Detect which cell encompasses the target text, then output its [x, y] center coordinate. 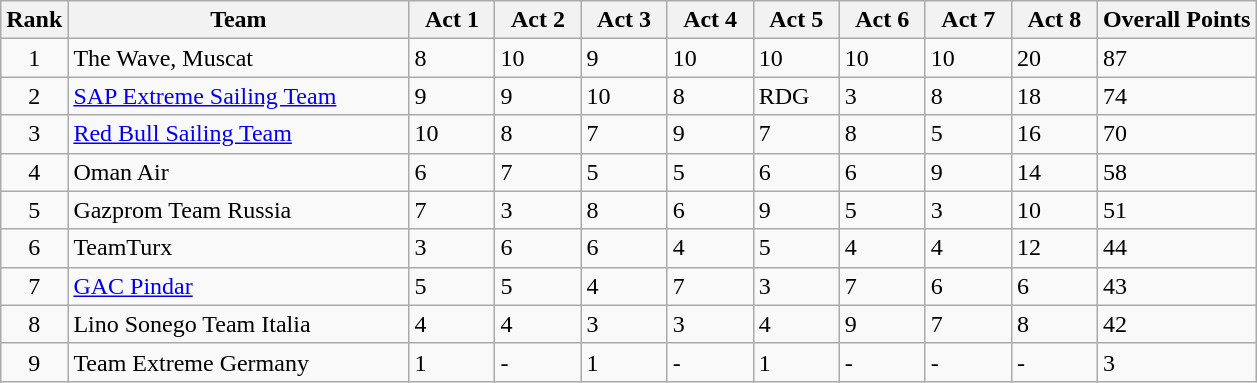
Act 8 [1054, 20]
SAP Extreme Sailing Team [238, 96]
Act 5 [796, 20]
Team Extreme Germany [238, 362]
43 [1176, 286]
Act 1 [452, 20]
44 [1176, 248]
Overall Points [1176, 20]
RDG [796, 96]
14 [1054, 172]
2 [34, 96]
Oman Air [238, 172]
Red Bull Sailing Team [238, 134]
58 [1176, 172]
TeamTurx [238, 248]
Lino Sonego Team Italia [238, 324]
51 [1176, 210]
Act 7 [968, 20]
Rank [34, 20]
87 [1176, 58]
42 [1176, 324]
Act 6 [882, 20]
16 [1054, 134]
Team [238, 20]
70 [1176, 134]
12 [1054, 248]
GAC Pindar [238, 286]
18 [1054, 96]
Act 2 [538, 20]
Act 4 [710, 20]
Act 3 [624, 20]
Gazprom Team Russia [238, 210]
20 [1054, 58]
The Wave, Muscat [238, 58]
74 [1176, 96]
